Scan for the cell matching the given text and deliver its (X, Y) coordinate at center. 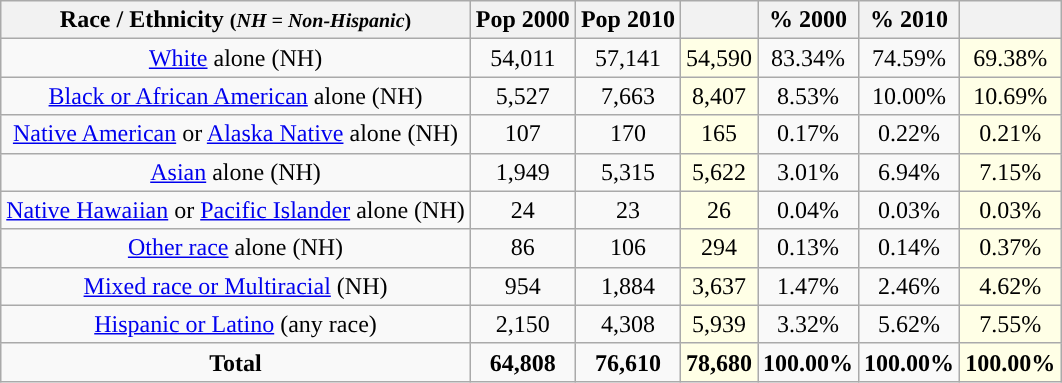
23 (628, 210)
4.62% (1010, 286)
7,663 (628, 96)
4,308 (628, 324)
0.21% (1010, 134)
54,590 (718, 58)
107 (522, 134)
83.34% (808, 58)
7.15% (1010, 172)
5,939 (718, 324)
0.14% (910, 248)
Mixed race or Multiracial (NH) (236, 286)
69.38% (1010, 58)
8,407 (718, 96)
Total (236, 362)
Native American or Alaska Native alone (NH) (236, 134)
2.46% (910, 286)
Pop 2010 (628, 20)
% 2010 (910, 20)
3.32% (808, 324)
170 (628, 134)
954 (522, 286)
0.04% (808, 210)
1,949 (522, 172)
57,141 (628, 58)
76,610 (628, 362)
5,622 (718, 172)
24 (522, 210)
7.55% (1010, 324)
10.69% (1010, 96)
10.00% (910, 96)
6.94% (910, 172)
86 (522, 248)
54,011 (522, 58)
106 (628, 248)
Native Hawaiian or Pacific Islander alone (NH) (236, 210)
Asian alone (NH) (236, 172)
294 (718, 248)
Pop 2000 (522, 20)
Other race alone (NH) (236, 248)
0.13% (808, 248)
2,150 (522, 324)
3,637 (718, 286)
0.17% (808, 134)
% 2000 (808, 20)
White alone (NH) (236, 58)
26 (718, 210)
5.62% (910, 324)
5,315 (628, 172)
Hispanic or Latino (any race) (236, 324)
0.22% (910, 134)
Black or African American alone (NH) (236, 96)
Race / Ethnicity (NH = Non-Hispanic) (236, 20)
0.37% (1010, 248)
8.53% (808, 96)
3.01% (808, 172)
1,884 (628, 286)
64,808 (522, 362)
74.59% (910, 58)
165 (718, 134)
78,680 (718, 362)
5,527 (522, 96)
1.47% (808, 286)
